Provide the [x, y] coordinate of the cell's center where the given text is located.  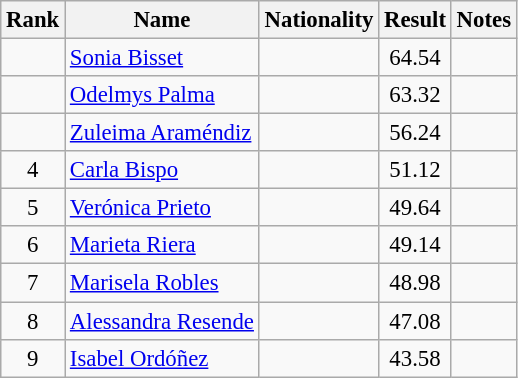
Marieta Riera [162, 245]
9 [33, 358]
Sonia Bisset [162, 58]
6 [33, 245]
Odelmys Palma [162, 95]
Isabel Ordóñez [162, 358]
Verónica Prieto [162, 208]
Result [416, 20]
Rank [33, 20]
49.14 [416, 245]
48.98 [416, 283]
Alessandra Resende [162, 321]
51.12 [416, 170]
63.32 [416, 95]
Zuleima Araméndiz [162, 133]
56.24 [416, 133]
Carla Bispo [162, 170]
Nationality [318, 20]
47.08 [416, 321]
4 [33, 170]
43.58 [416, 358]
Marisela Robles [162, 283]
7 [33, 283]
5 [33, 208]
49.64 [416, 208]
8 [33, 321]
64.54 [416, 58]
Name [162, 20]
Notes [484, 20]
